Identify which cell holds the provided text, then report its [x, y] central coordinate. 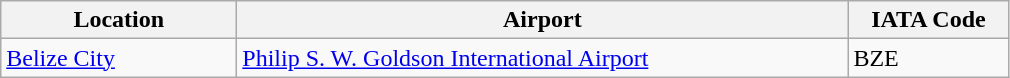
BZE [928, 58]
Airport [542, 20]
Location [119, 20]
IATA Code [928, 20]
Philip S. W. Goldson International Airport [542, 58]
Belize City [119, 58]
